Capture the cell that displays the provided text and extract its (x, y) central coordinate. 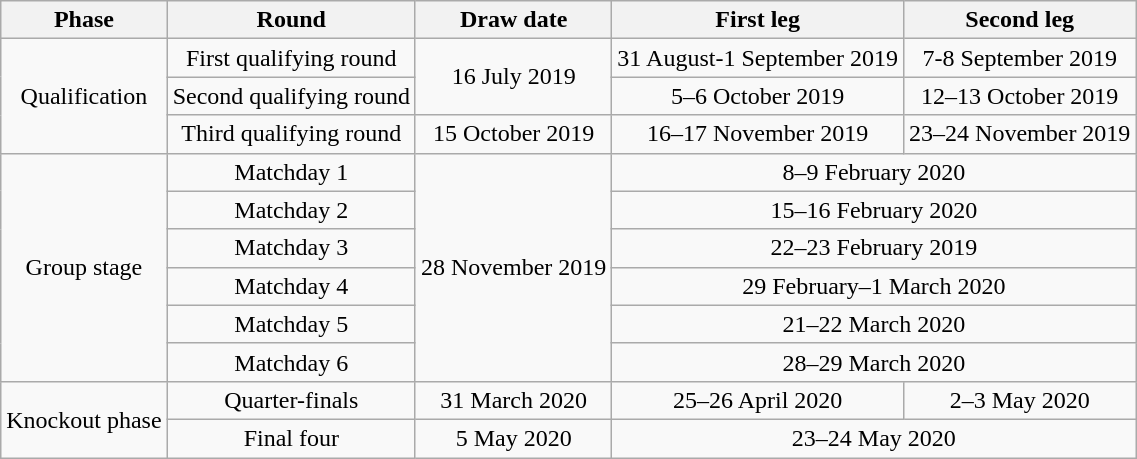
Matchday 4 (291, 286)
Matchday 1 (291, 172)
Final four (291, 438)
21–22 March 2020 (874, 324)
28 November 2019 (513, 267)
12–13 October 2019 (1020, 96)
Phase (84, 20)
2–3 May 2020 (1020, 400)
31 March 2020 (513, 400)
First leg (758, 20)
15 October 2019 (513, 134)
23–24 November 2019 (1020, 134)
Matchday 5 (291, 324)
25–26 April 2020 (758, 400)
5 May 2020 (513, 438)
Matchday 3 (291, 248)
7-8 September 2019 (1020, 58)
22–23 February 2019 (874, 248)
15–16 February 2020 (874, 210)
Round (291, 20)
Quarter-finals (291, 400)
Second qualifying round (291, 96)
5–6 October 2019 (758, 96)
16 July 2019 (513, 77)
16–17 November 2019 (758, 134)
First qualifying round (291, 58)
Third qualifying round (291, 134)
31 August-1 September 2019 (758, 58)
Qualification (84, 96)
29 February–1 March 2020 (874, 286)
Matchday 2 (291, 210)
Second leg (1020, 20)
Matchday 6 (291, 362)
28–29 March 2020 (874, 362)
Draw date (513, 20)
8–9 February 2020 (874, 172)
23–24 May 2020 (874, 438)
Group stage (84, 267)
Knockout phase (84, 419)
